Output the [X, Y] coordinate of the center of the cell containing the given text.  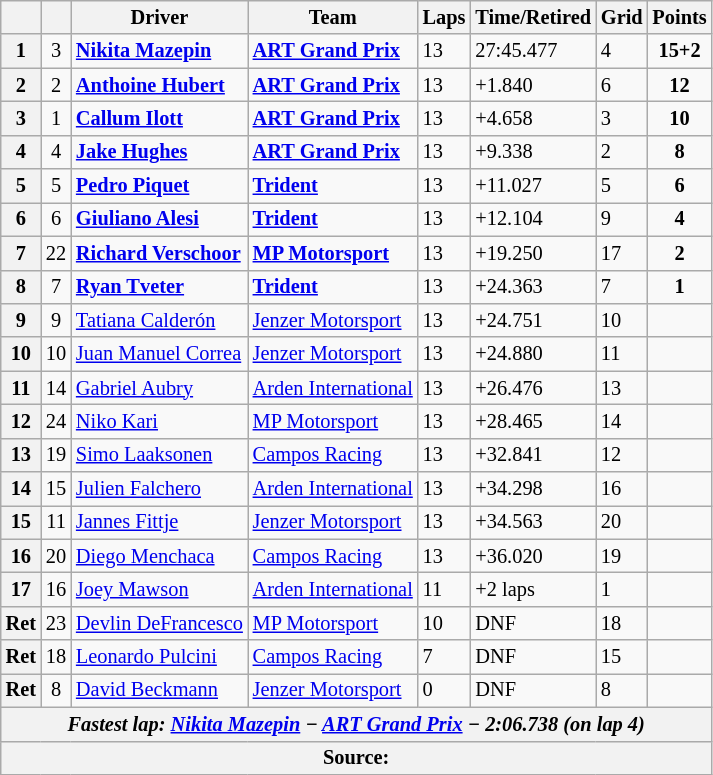
Tatiana Calderón [160, 320]
15+2 [680, 51]
Julien Falchero [160, 489]
Team [333, 17]
+11.027 [533, 186]
Simo Laaksonen [160, 455]
Ryan Tveter [160, 287]
+34.563 [533, 522]
Jake Hughes [160, 152]
Laps [444, 17]
Points [680, 17]
David Beckmann [160, 690]
+24.751 [533, 320]
Richard Verschoor [160, 253]
Gabriel Aubry [160, 388]
+36.020 [533, 556]
+24.363 [533, 287]
Niko Kari [160, 421]
Time/Retired [533, 17]
Source: [356, 758]
22 [56, 253]
Giuliano Alesi [160, 219]
+24.880 [533, 354]
Pedro Piquet [160, 186]
Driver [160, 17]
Anthoine Hubert [160, 85]
Jannes Fittje [160, 522]
+34.298 [533, 489]
0 [444, 690]
Joey Mawson [160, 589]
24 [56, 421]
+12.104 [533, 219]
Diego Menchaca [160, 556]
27:45.477 [533, 51]
Grid [622, 17]
Leonardo Pulcini [160, 657]
+4.658 [533, 118]
+19.250 [533, 253]
+2 laps [533, 589]
Juan Manuel Correa [160, 354]
+26.476 [533, 388]
+28.465 [533, 421]
23 [56, 623]
Fastest lap: Nikita Mazepin − ART Grand Prix − 2:06.738 (on lap 4) [356, 724]
+32.841 [533, 455]
+1.840 [533, 85]
Nikita Mazepin [160, 51]
+9.338 [533, 152]
Callum Ilott [160, 118]
Devlin DeFrancesco [160, 623]
